Identify which cell holds the provided text, then report its (x, y) central coordinate. 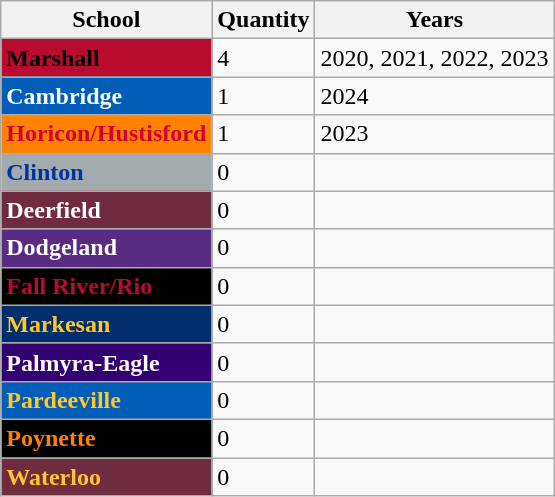
Fall River/Rio (106, 286)
School (106, 20)
2024 (434, 96)
Quantity (264, 20)
Markesan (106, 324)
Waterloo (106, 477)
Horicon/Hustisford (106, 134)
Poynette (106, 438)
Deerfield (106, 210)
Marshall (106, 58)
Years (434, 20)
Pardeeville (106, 400)
Palmyra-Eagle (106, 362)
Cambridge (106, 96)
4 (264, 58)
Dodgeland (106, 248)
Clinton (106, 172)
2023 (434, 134)
2020, 2021, 2022, 2023 (434, 58)
